Provide the (X, Y) coordinate of the cell's center where the given text is located.  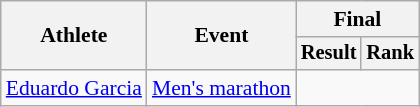
Men's marathon (222, 88)
Athlete (74, 36)
Eduardo Garcia (74, 88)
Result (329, 54)
Rank (390, 54)
Event (222, 36)
Final (358, 19)
